Output the [x, y] coordinate of the center of the cell containing the given text.  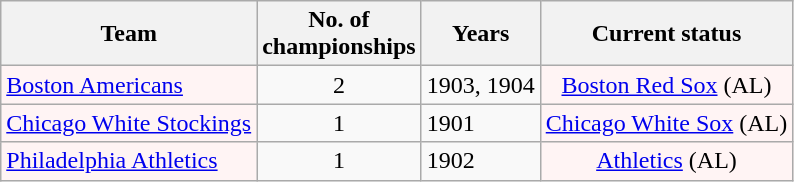
Boston Americans [129, 85]
Boston Red Sox (AL) [666, 85]
1902 [480, 161]
Athletics (AL) [666, 161]
Chicago White Sox (AL) [666, 123]
Years [480, 34]
Current status [666, 34]
1901 [480, 123]
Philadelphia Athletics [129, 161]
Team [129, 34]
1903, 1904 [480, 85]
No. of championships [339, 34]
Chicago White Stockings [129, 123]
2 [339, 85]
